Identify which cell holds the provided text, then report its [x, y] central coordinate. 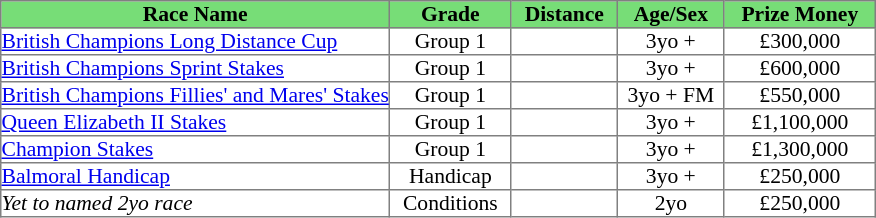
Race Name [196, 14]
British Champions Long Distance Cup [196, 42]
Age/Sex [671, 14]
Balmoral Handicap [196, 176]
Distance [564, 14]
Handicap [451, 176]
£1,300,000 [800, 150]
Grade [451, 14]
£1,100,000 [800, 122]
British Champions Fillies' and Mares' Stakes [196, 96]
Yet to named 2yo race [196, 204]
Queen Elizabeth II Stakes [196, 122]
British Champions Sprint Stakes [196, 68]
£600,000 [800, 68]
Conditions [451, 204]
3yo + FM [671, 96]
Champion Stakes [196, 150]
Prize Money [800, 14]
£550,000 [800, 96]
2yo [671, 204]
£300,000 [800, 42]
